Identify which cell holds the provided text, then report its (x, y) central coordinate. 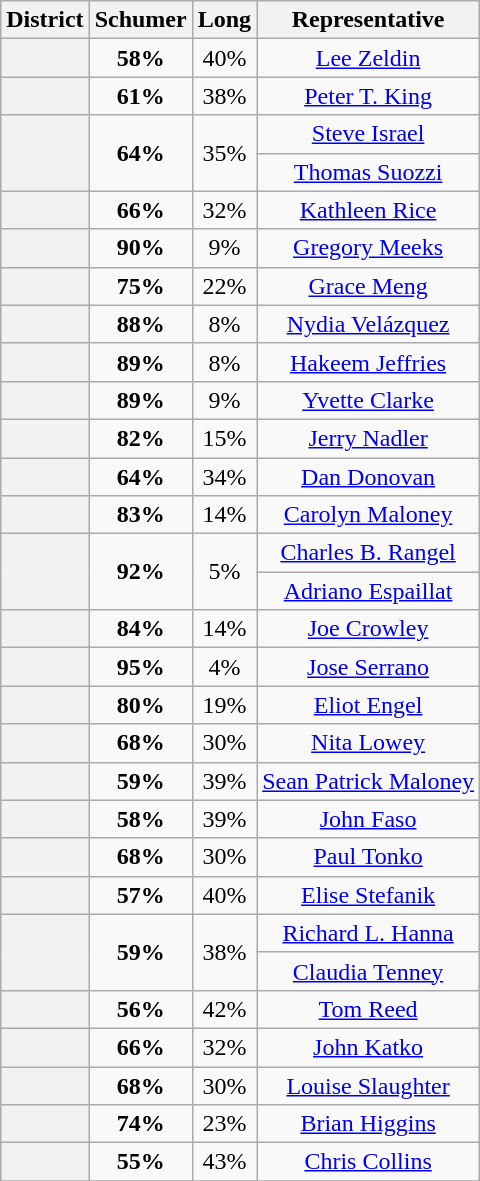
Grace Meng (368, 286)
92% (140, 572)
Louise Slaughter (368, 1085)
82% (140, 438)
74% (140, 1124)
57% (140, 895)
Steve Israel (368, 134)
4% (224, 667)
Sean Patrick Maloney (368, 781)
Peter T. King (368, 96)
Eliot Engel (368, 705)
Nita Lowey (368, 743)
Lee Zeldin (368, 58)
19% (224, 705)
District (45, 20)
Kathleen Rice (368, 210)
Claudia Tenney (368, 971)
Chris Collins (368, 1162)
22% (224, 286)
Adriano Espaillat (368, 591)
95% (140, 667)
84% (140, 629)
75% (140, 286)
Brian Higgins (368, 1124)
34% (224, 477)
Paul Tonko (368, 857)
John Katko (368, 1047)
56% (140, 1009)
Jerry Nadler (368, 438)
Schumer (140, 20)
80% (140, 705)
88% (140, 324)
Carolyn Maloney (368, 515)
Dan Donovan (368, 477)
15% (224, 438)
Jose Serrano (368, 667)
Elise Stefanik (368, 895)
43% (224, 1162)
42% (224, 1009)
Representative (368, 20)
23% (224, 1124)
90% (140, 248)
Thomas Suozzi (368, 172)
55% (140, 1162)
35% (224, 153)
Tom Reed (368, 1009)
Nydia Velázquez (368, 324)
Joe Crowley (368, 629)
61% (140, 96)
Gregory Meeks (368, 248)
Yvette Clarke (368, 400)
Hakeem Jeffries (368, 362)
Richard L. Hanna (368, 933)
Charles B. Rangel (368, 553)
Long (224, 20)
John Faso (368, 819)
5% (224, 572)
83% (140, 515)
